Return [X, Y] of the center of cell containing provided text 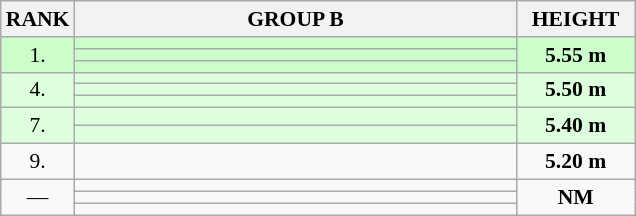
9. [38, 162]
— [38, 197]
GROUP B [295, 19]
4. [38, 90]
HEIGHT [576, 19]
1. [38, 55]
7. [38, 126]
5.50 m [576, 90]
NM [576, 197]
5.20 m [576, 162]
RANK [38, 19]
5.55 m [576, 55]
5.40 m [576, 126]
